Capture the cell that displays the provided text and extract its [x, y] central coordinate. 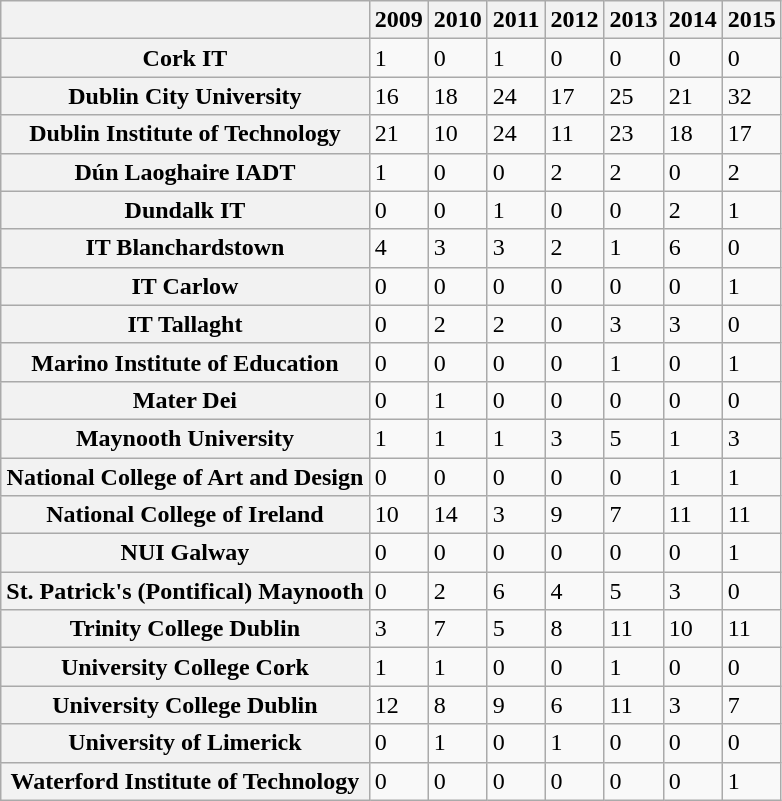
Cork IT [185, 58]
Dundalk IT [185, 210]
University College Cork [185, 667]
2011 [516, 20]
2009 [398, 20]
IT Carlow [185, 286]
23 [634, 134]
14 [458, 515]
Trinity College Dublin [185, 629]
IT Blanchardstown [185, 248]
Marino Institute of Education [185, 362]
2014 [692, 20]
Dublin City University [185, 96]
Dún Laoghaire IADT [185, 172]
25 [634, 96]
University of Limerick [185, 743]
12 [398, 705]
2015 [752, 20]
Dublin Institute of Technology [185, 134]
NUI Galway [185, 553]
2012 [574, 20]
16 [398, 96]
IT Tallaght [185, 324]
Waterford Institute of Technology [185, 781]
2013 [634, 20]
University College Dublin [185, 705]
National College of Art and Design [185, 477]
Mater Dei [185, 400]
National College of Ireland [185, 515]
32 [752, 96]
2010 [458, 20]
St. Patrick's (Pontifical) Maynooth [185, 591]
Maynooth University [185, 438]
